Scan for the cell matching the given text and deliver its [X, Y] coordinate at center. 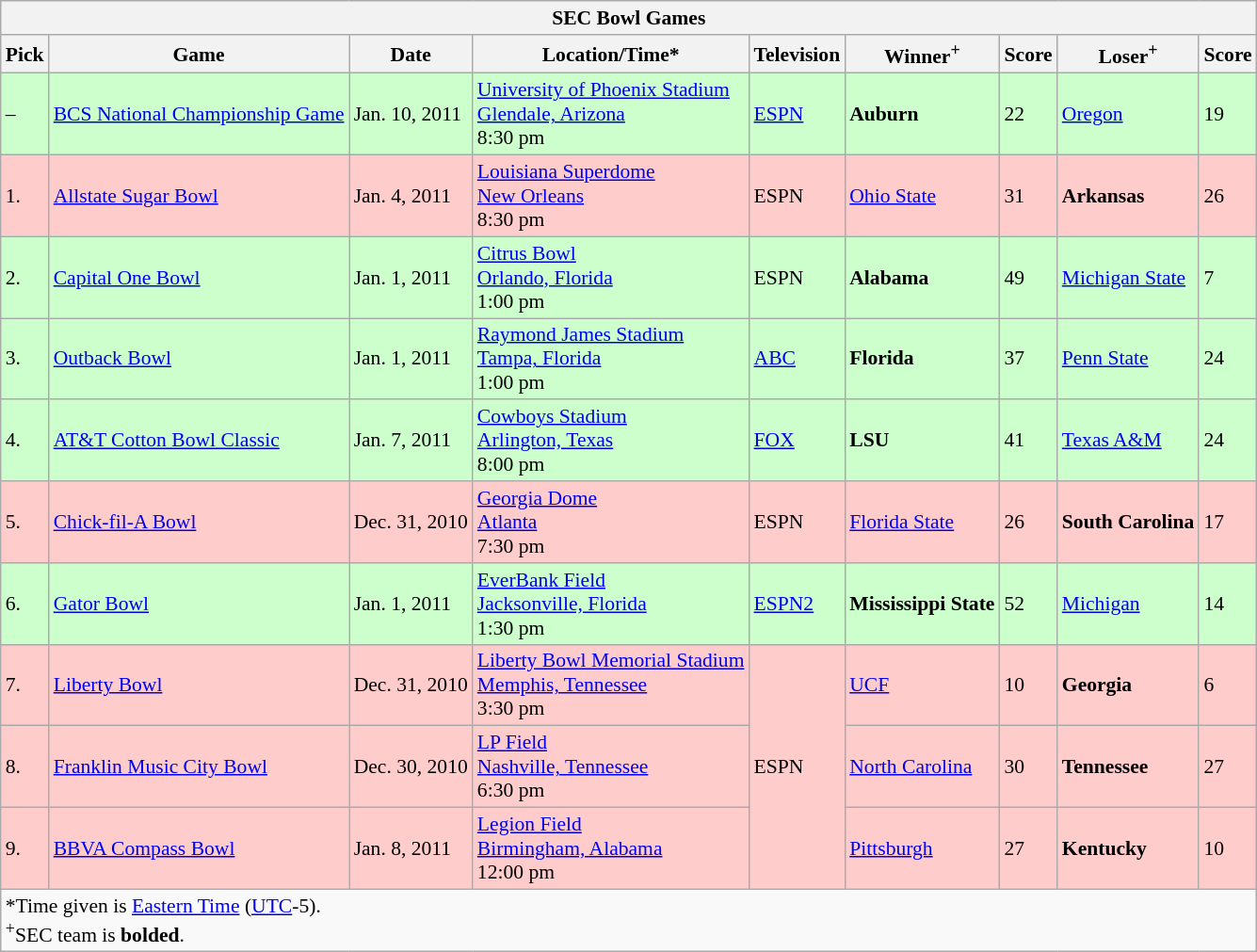
Location/Time* [611, 55]
Pick [24, 55]
Liberty Bowl [200, 686]
FOX [798, 441]
Television [798, 55]
Pittsburgh [922, 849]
Ohio State [922, 196]
19 [1228, 115]
Jan. 7, 2011 [411, 441]
Jan. 4, 2011 [411, 196]
EverBank FieldJacksonville, Florida1:30 pm [611, 605]
Franklin Music City Bowl [200, 766]
37 [1028, 360]
AT&T Cotton Bowl Classic [200, 441]
6 [1228, 686]
Arkansas [1128, 196]
Penn State [1128, 360]
ABC [798, 360]
7. [24, 686]
Louisiana SuperdomeNew Orleans8:30 pm [611, 196]
8. [24, 766]
Capital One Bowl [200, 277]
52 [1028, 605]
Loser+ [1128, 55]
Citrus BowlOrlando, Florida1:00 pm [611, 277]
Jan. 10, 2011 [411, 115]
Liberty Bowl Memorial StadiumMemphis, Tennessee3:30 pm [611, 686]
Florida State [922, 522]
Dec. 30, 2010 [411, 766]
Cowboys StadiumArlington, Texas8:00 pm [611, 441]
Auburn [922, 115]
5. [24, 522]
Date [411, 55]
LSU [922, 441]
Gator Bowl [200, 605]
41 [1028, 441]
Oregon [1128, 115]
Outback Bowl [200, 360]
Michigan State [1128, 277]
SEC Bowl Games [629, 18]
Georgia [1128, 686]
UCF [922, 686]
Michigan [1128, 605]
Legion FieldBirmingham, Alabama12:00 pm [611, 849]
Chick-fil-A Bowl [200, 522]
Kentucky [1128, 849]
30 [1028, 766]
49 [1028, 277]
University of Phoenix StadiumGlendale, Arizona8:30 pm [611, 115]
Tennessee [1128, 766]
Florida [922, 360]
Texas A&M [1128, 441]
Raymond James StadiumTampa, Florida1:00 pm [611, 360]
1. [24, 196]
2. [24, 277]
7 [1228, 277]
LP FieldNashville, Tennessee6:30 pm [611, 766]
South Carolina [1128, 522]
North Carolina [922, 766]
Winner+ [922, 55]
Mississippi State [922, 605]
– [24, 115]
Allstate Sugar Bowl [200, 196]
22 [1028, 115]
Alabama [922, 277]
31 [1028, 196]
6. [24, 605]
BCS National Championship Game [200, 115]
Georgia DomeAtlanta7:30 pm [611, 522]
ESPN2 [798, 605]
BBVA Compass Bowl [200, 849]
14 [1228, 605]
Jan. 8, 2011 [411, 849]
3. [24, 360]
4. [24, 441]
9. [24, 849]
Game [200, 55]
*Time given is Eastern Time (UTC-5).+SEC team is bolded. [629, 921]
17 [1228, 522]
